Identify which cell holds the provided text, then report its [X, Y] central coordinate. 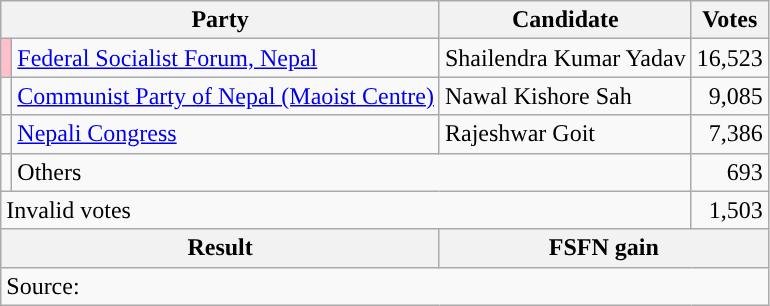
Federal Socialist Forum, Nepal [226, 58]
693 [730, 172]
Party [220, 20]
Nepali Congress [226, 134]
Source: [384, 286]
Communist Party of Nepal (Maoist Centre) [226, 96]
1,503 [730, 210]
Votes [730, 20]
FSFN gain [604, 248]
16,523 [730, 58]
9,085 [730, 96]
Nawal Kishore Sah [565, 96]
Rajeshwar Goit [565, 134]
Candidate [565, 20]
Result [220, 248]
Others [352, 172]
7,386 [730, 134]
Shailendra Kumar Yadav [565, 58]
Invalid votes [346, 210]
